Search for the cell housing the specified text and yield its [X, Y] center coordinate. 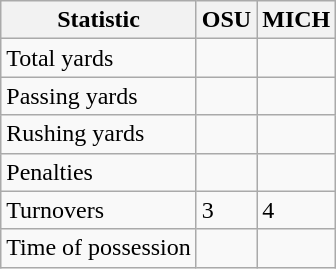
4 [296, 210]
Time of possession [99, 248]
Total yards [99, 58]
Rushing yards [99, 134]
Penalties [99, 172]
MICH [296, 20]
Turnovers [99, 210]
Passing yards [99, 96]
Statistic [99, 20]
OSU [226, 20]
3 [226, 210]
